Output the (X, Y) coordinate of the center of the cell containing the given text.  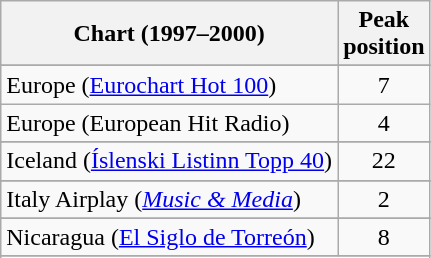
2 (384, 199)
Iceland (Íslenski Listinn Topp 40) (170, 161)
Italy Airplay (Music & Media) (170, 199)
Europe (European Hit Radio) (170, 123)
Europe (Eurochart Hot 100) (170, 85)
Peakposition (384, 34)
22 (384, 161)
Nicaragua (El Siglo de Torreón) (170, 237)
7 (384, 85)
8 (384, 237)
Chart (1997–2000) (170, 34)
4 (384, 123)
